From the cell containing the given text, extract its center point as [x, y] coordinate. 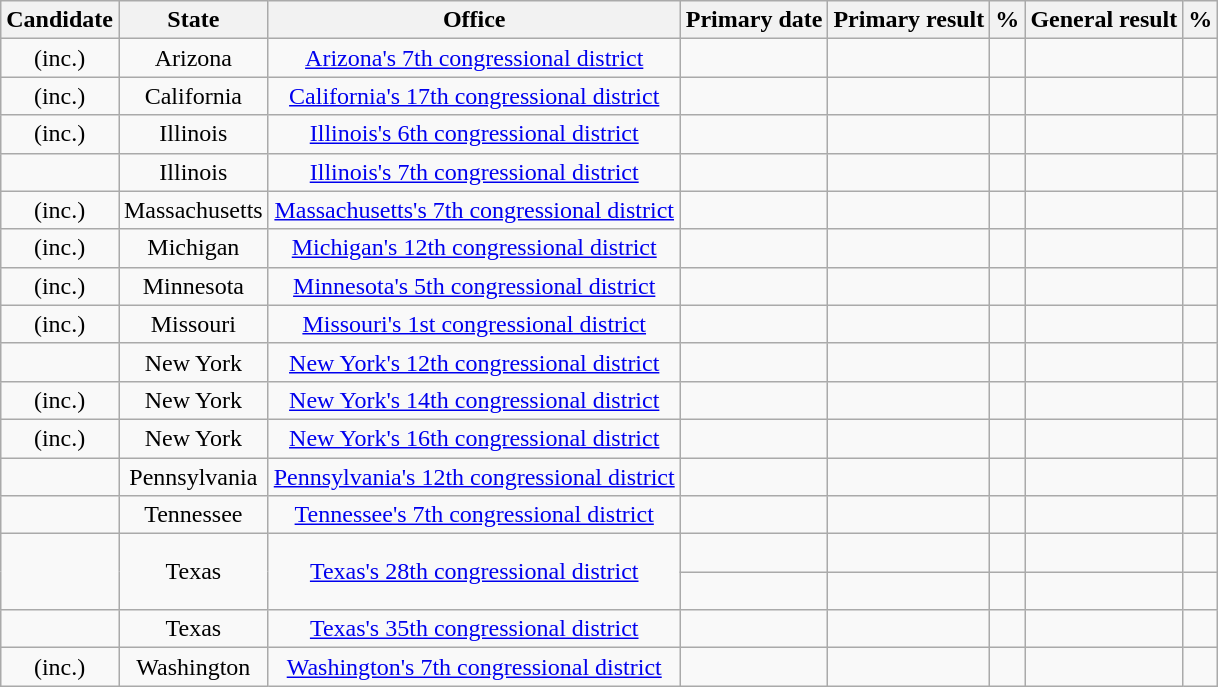
Texas's 28th congressional district [474, 572]
California's 17th congressional district [474, 96]
State [193, 20]
Pennsylvania [193, 477]
Arizona [193, 58]
New York's 16th congressional district [474, 438]
Michigan [193, 248]
New York's 12th congressional district [474, 362]
Minnesota [193, 286]
Missouri's 1st congressional district [474, 324]
Candidate [60, 20]
Arizona's 7th congressional district [474, 58]
Pennsylvania's 12th congressional district [474, 477]
Tennessee's 7th congressional district [474, 515]
Office [474, 20]
Massachusetts's 7th congressional district [474, 210]
Massachusetts [193, 210]
Michigan's 12th congressional district [474, 248]
General result [1104, 20]
Missouri [193, 324]
Primary result [909, 20]
Illinois's 7th congressional district [474, 172]
New York's 14th congressional district [474, 400]
Texas's 35th congressional district [474, 629]
Washington's 7th congressional district [474, 667]
Tennessee [193, 515]
Washington [193, 667]
Minnesota's 5th congressional district [474, 286]
California [193, 96]
Illinois's 6th congressional district [474, 134]
Primary date [754, 20]
